Provide the (x, y) coordinate of the cell's center where the given text is located.  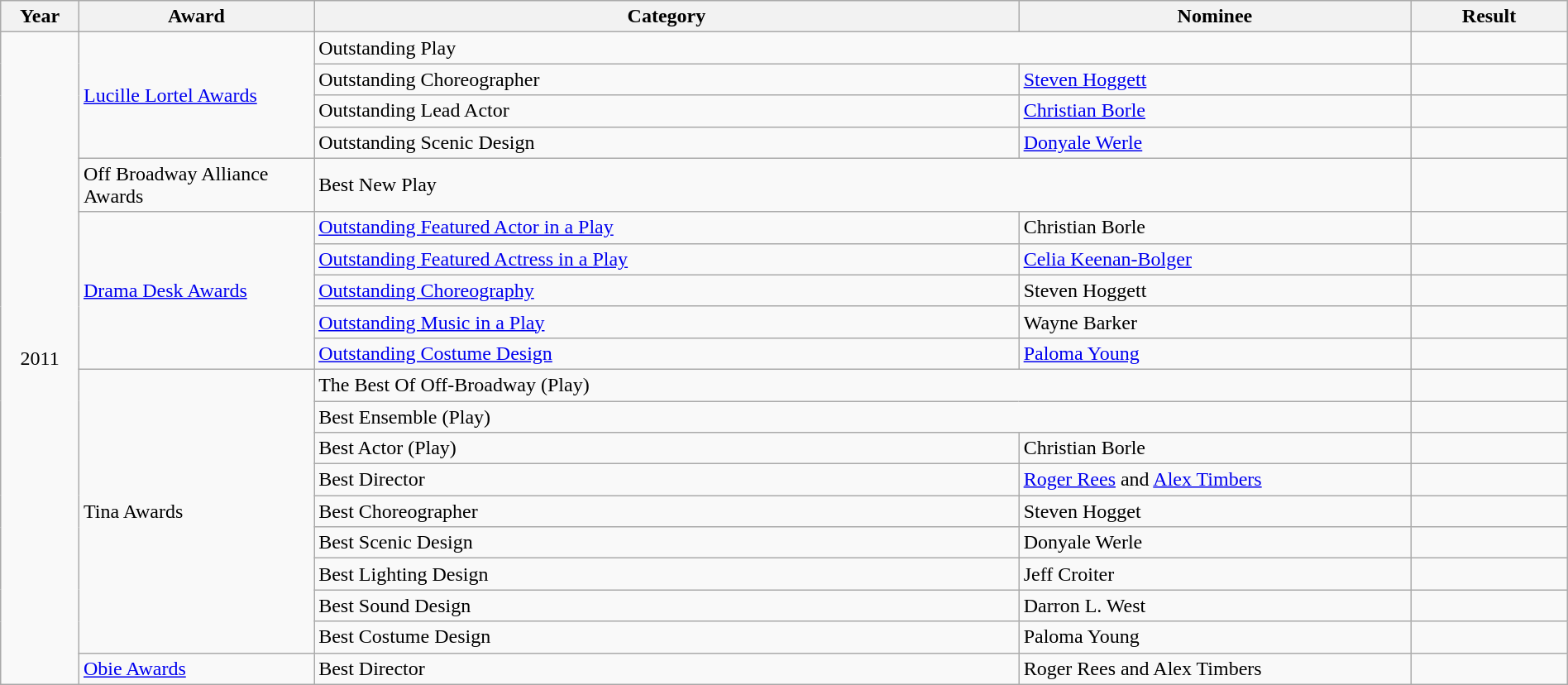
Best Actor (Play) (667, 448)
Award (196, 17)
Outstanding Costume Design (667, 353)
The Best Of Off-Broadway (Play) (863, 385)
Best New Play (863, 185)
Year (40, 17)
2011 (40, 358)
Jeff Croiter (1215, 574)
Steven Hogget (1215, 511)
Outstanding Scenic Design (667, 142)
Outstanding Featured Actress in a Play (667, 259)
Outstanding Lead Actor (667, 111)
Obie Awards (196, 668)
Off Broadway Alliance Awards (196, 185)
Outstanding Choreographer (667, 79)
Outstanding Choreography (667, 290)
Result (1489, 17)
Wayne Barker (1215, 322)
Best Ensemble (Play) (863, 416)
Best Lighting Design (667, 574)
Lucille Lortel Awards (196, 95)
Darron L. West (1215, 606)
Drama Desk Awards (196, 290)
Celia Keenan-Bolger (1215, 259)
Best Choreographer (667, 511)
Outstanding Play (863, 48)
Tina Awards (196, 511)
Outstanding Music in a Play (667, 322)
Outstanding Featured Actor in a Play (667, 228)
Best Costume Design (667, 637)
Category (667, 17)
Best Sound Design (667, 606)
Nominee (1215, 17)
Best Scenic Design (667, 543)
